Pinpoint the cell where the given text exists, returning its [x, y] midpoint coordinate. 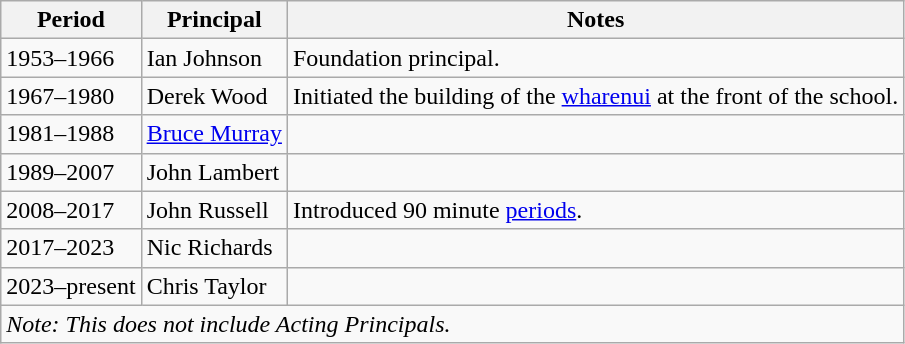
Initiated the building of the wharenui at the front of the school. [595, 96]
Introduced 90 minute periods. [595, 210]
Chris Taylor [214, 286]
Ian Johnson [214, 58]
2008–2017 [71, 210]
2023–present [71, 286]
Nic Richards [214, 248]
2017–2023 [71, 248]
Foundation principal. [595, 58]
1953–1966 [71, 58]
1981–1988 [71, 134]
Note: This does not include Acting Principals. [452, 324]
John Russell [214, 210]
John Lambert [214, 172]
Bruce Murray [214, 134]
1967–1980 [71, 96]
Derek Wood [214, 96]
1989–2007 [71, 172]
Period [71, 20]
Principal [214, 20]
Notes [595, 20]
